Capture the cell that displays the provided text and extract its [X, Y] central coordinate. 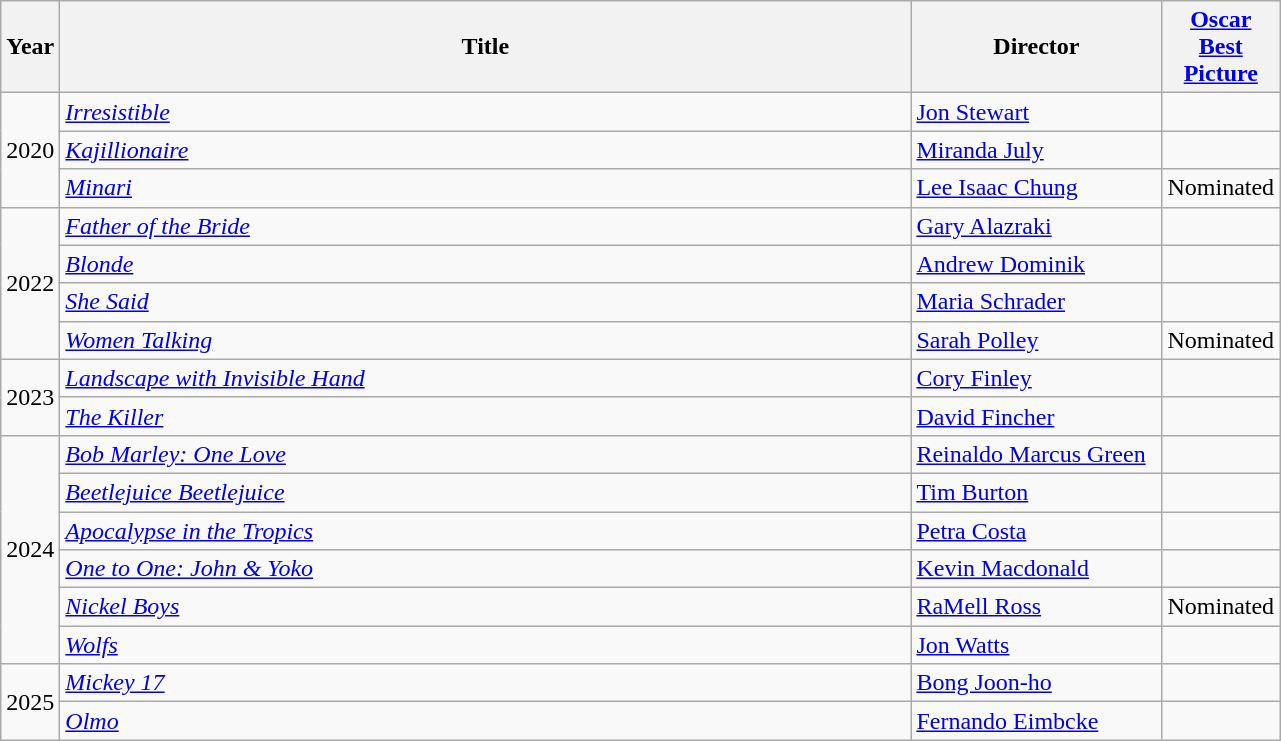
Reinaldo Marcus Green [1036, 454]
Title [486, 47]
The Killer [486, 416]
Oscar Best Picture [1221, 47]
Minari [486, 188]
Father of the Bride [486, 226]
Apocalypse in the Tropics [486, 531]
2022 [30, 283]
Miranda July [1036, 150]
2024 [30, 549]
Mickey 17 [486, 683]
Andrew Dominik [1036, 264]
Landscape with Invisible Hand [486, 378]
Kevin Macdonald [1036, 569]
Maria Schrader [1036, 302]
Petra Costa [1036, 531]
Women Talking [486, 340]
Wolfs [486, 645]
Nickel Boys [486, 607]
Olmo [486, 721]
2020 [30, 150]
Sarah Polley [1036, 340]
Year [30, 47]
Irresistible [486, 112]
2023 [30, 397]
Gary Alazraki [1036, 226]
RaMell Ross [1036, 607]
Jon Watts [1036, 645]
2025 [30, 702]
Kajillionaire [486, 150]
David Fincher [1036, 416]
Director [1036, 47]
Cory Finley [1036, 378]
Beetlejuice Beetlejuice [486, 492]
Bob Marley: One Love [486, 454]
Jon Stewart [1036, 112]
Lee Isaac Chung [1036, 188]
Bong Joon-ho [1036, 683]
Fernando Eimbcke [1036, 721]
She Said [486, 302]
Tim Burton [1036, 492]
One to One: John & Yoko [486, 569]
Blonde [486, 264]
